Detect which cell encompasses the target text, then output its [X, Y] center coordinate. 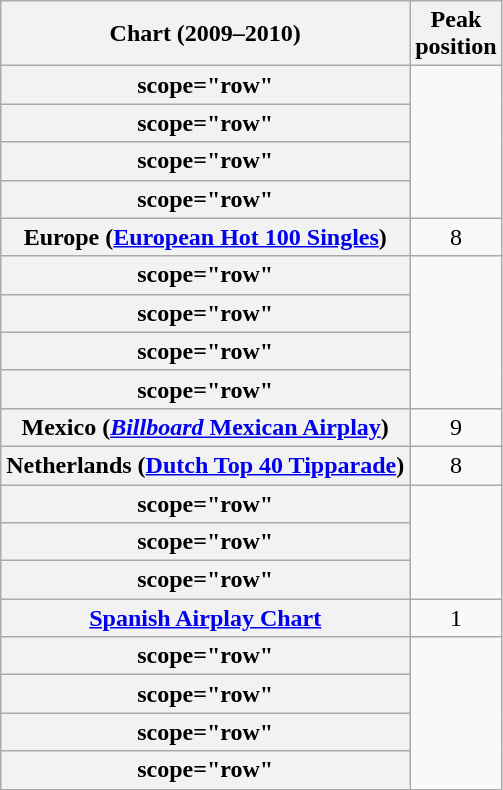
Netherlands (Dutch Top 40 Tipparade) [206, 465]
1 [456, 618]
Mexico (Billboard Mexican Airplay) [206, 427]
Spanish Airplay Chart [206, 618]
9 [456, 427]
Chart (2009–2010) [206, 34]
Peakposition [456, 34]
Europe (European Hot 100 Singles) [206, 237]
